Identify which cell holds the provided text, then report its [x, y] central coordinate. 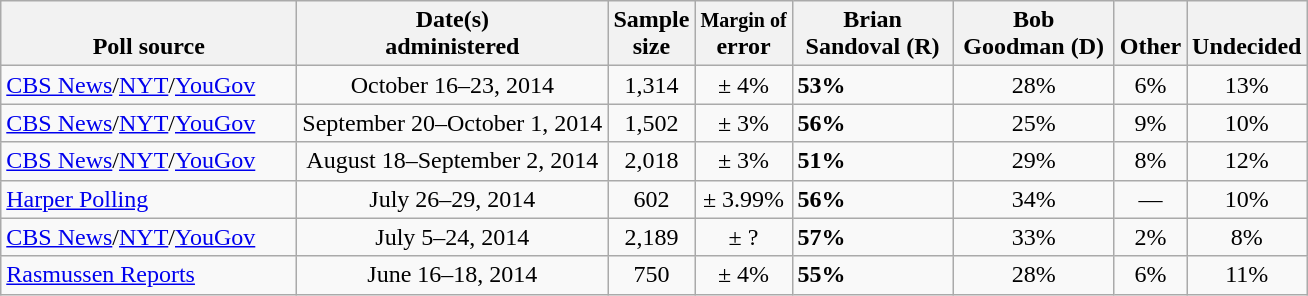
Rasmussen Reports [149, 275]
2,018 [652, 161]
Undecided [1247, 34]
51% [872, 161]
October 16–23, 2014 [452, 85]
August 18–September 2, 2014 [452, 161]
57% [872, 237]
9% [1150, 123]
Other [1150, 34]
33% [1034, 237]
Samplesize [652, 34]
1,502 [652, 123]
29% [1034, 161]
— [1150, 199]
53% [872, 85]
Margin oferror [744, 34]
July 26–29, 2014 [452, 199]
± ? [744, 237]
34% [1034, 199]
Poll source [149, 34]
June 16–18, 2014 [452, 275]
September 20–October 1, 2014 [452, 123]
12% [1247, 161]
Harper Polling [149, 199]
25% [1034, 123]
13% [1247, 85]
July 5–24, 2014 [452, 237]
1,314 [652, 85]
Date(s)administered [452, 34]
750 [652, 275]
2,189 [652, 237]
± 3.99% [744, 199]
2% [1150, 237]
55% [872, 275]
BobGoodman (D) [1034, 34]
BrianSandoval (R) [872, 34]
11% [1247, 275]
602 [652, 199]
